Search for the cell housing the specified text and yield its [X, Y] center coordinate. 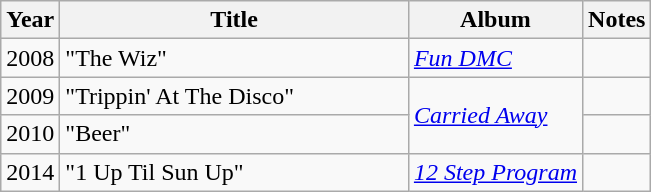
2010 [30, 134]
2009 [30, 96]
2008 [30, 58]
Title [234, 20]
"Trippin' At The Disco" [234, 96]
Notes [617, 20]
"Beer" [234, 134]
2014 [30, 172]
"1 Up Til Sun Up" [234, 172]
12 Step Program [495, 172]
Album [495, 20]
"The Wiz" [234, 58]
Year [30, 20]
Carried Away [495, 115]
Fun DMC [495, 58]
